For the text-containing cell, return its midpoint in [X, Y] coordinate format. 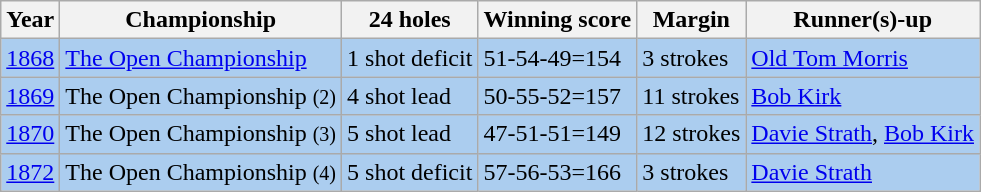
1868 [30, 58]
The Open Championship (3) [201, 134]
4 shot lead [410, 96]
Old Tom Morris [863, 58]
1869 [30, 96]
Championship [201, 20]
11 strokes [692, 96]
The Open Championship (4) [201, 172]
The Open Championship (2) [201, 96]
The Open Championship [201, 58]
1870 [30, 134]
Runner(s)-up [863, 20]
1 shot deficit [410, 58]
Year [30, 20]
Margin [692, 20]
1872 [30, 172]
12 strokes [692, 134]
51-54-49=154 [558, 58]
50-55-52=157 [558, 96]
24 holes [410, 20]
Davie Strath, Bob Kirk [863, 134]
57-56-53=166 [558, 172]
5 shot deficit [410, 172]
Winning score [558, 20]
5 shot lead [410, 134]
47-51-51=149 [558, 134]
Bob Kirk [863, 96]
Davie Strath [863, 172]
